Locate the cell with the specified text and output its [X, Y] center coordinate. 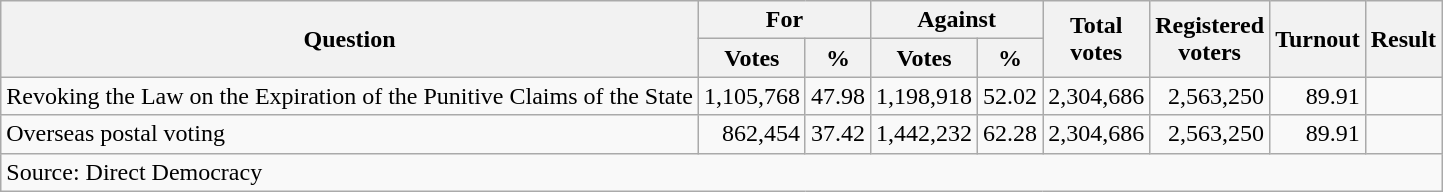
For [784, 20]
Against [956, 20]
Result [1403, 39]
37.42 [838, 134]
Registeredvoters [1210, 39]
1,198,918 [924, 96]
52.02 [1010, 96]
Question [350, 39]
Source: Direct Democracy [722, 172]
Overseas postal voting [350, 134]
862,454 [752, 134]
Turnout [1318, 39]
1,105,768 [752, 96]
Revoking the Law on the Expiration of the Punitive Claims of the State [350, 96]
1,442,232 [924, 134]
47.98 [838, 96]
Totalvotes [1096, 39]
62.28 [1010, 134]
